Search for the cell housing the specified text and yield its (x, y) center coordinate. 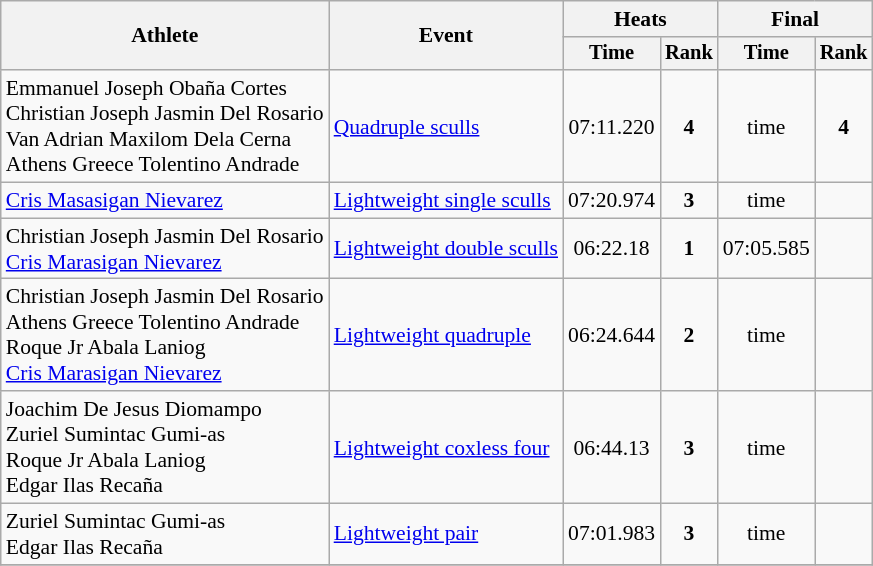
06:24.644 (612, 335)
Lightweight coxless four (446, 447)
Cris Masasigan Nievarez (165, 201)
Emmanuel Joseph Obaña CortesChristian Joseph Jasmin Del RosarioVan Adrian Maxilom Dela CernaAthens Greece Tolentino Andrade (165, 126)
Lightweight single sculls (446, 201)
Heats (640, 19)
Christian Joseph Jasmin Del RosarioAthens Greece Tolentino AndradeRoque Jr Abala LaniogCris Marasigan Nievarez (165, 335)
Joachim De Jesus DiomampoZuriel Sumintac Gumi-asRoque Jr Abala LaniogEdgar Ilas Recaña (165, 447)
Zuriel Sumintac Gumi-asEdgar Ilas Recaña (165, 534)
06:22.18 (612, 248)
1 (689, 248)
Athlete (165, 36)
Lightweight double sculls (446, 248)
Christian Joseph Jasmin Del RosarioCris Marasigan Nievarez (165, 248)
Final (796, 19)
06:44.13 (612, 447)
2 (689, 335)
Lightweight pair (446, 534)
07:05.585 (766, 248)
07:11.220 (612, 126)
07:20.974 (612, 201)
Quadruple sculls (446, 126)
Event (446, 36)
Lightweight quadruple (446, 335)
07:01.983 (612, 534)
